Determine the (X, Y) coordinate at the center of the cell enclosing the given text.  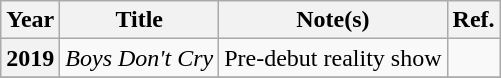
Year (30, 20)
Ref. (474, 20)
2019 (30, 58)
Note(s) (333, 20)
Title (140, 20)
Pre-debut reality show (333, 58)
Boys Don't Cry (140, 58)
